Identify which cell holds the provided text, then report its (x, y) central coordinate. 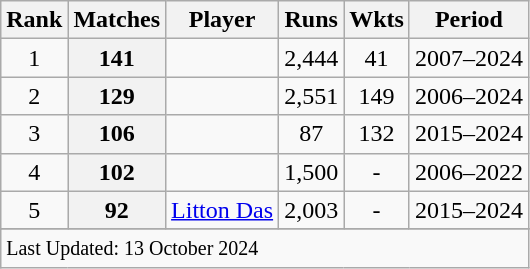
3 (34, 134)
2,551 (312, 96)
2 (34, 96)
132 (377, 134)
106 (117, 134)
149 (377, 96)
Last Updated: 13 October 2024 (265, 248)
141 (117, 58)
2,444 (312, 58)
5 (34, 210)
92 (117, 210)
Litton Das (222, 210)
Player (222, 20)
87 (312, 134)
Rank (34, 20)
Matches (117, 20)
1,500 (312, 172)
Runs (312, 20)
1 (34, 58)
4 (34, 172)
Period (468, 20)
41 (377, 58)
2006–2022 (468, 172)
Wkts (377, 20)
102 (117, 172)
129 (117, 96)
2007–2024 (468, 58)
2,003 (312, 210)
2006–2024 (468, 96)
